Output the (X, Y) coordinate of the center of the cell containing the given text.  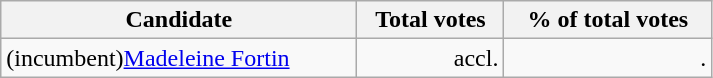
(incumbent)Madeleine Fortin (179, 58)
Total votes (430, 20)
% of total votes (608, 20)
. (608, 58)
Candidate (179, 20)
accl. (430, 58)
